Return (x, y) of the center of cell containing provided text 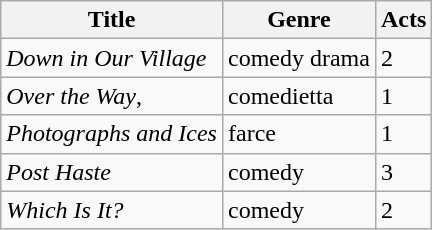
Post Haste (112, 172)
comedietta (298, 96)
Which Is It? (112, 210)
3 (403, 172)
Photographs and Ices (112, 134)
Down in Our Village (112, 58)
farce (298, 134)
comedy drama (298, 58)
Over the Way, (112, 96)
Acts (403, 20)
Title (112, 20)
Genre (298, 20)
